Return (x, y) of the center of cell containing provided text 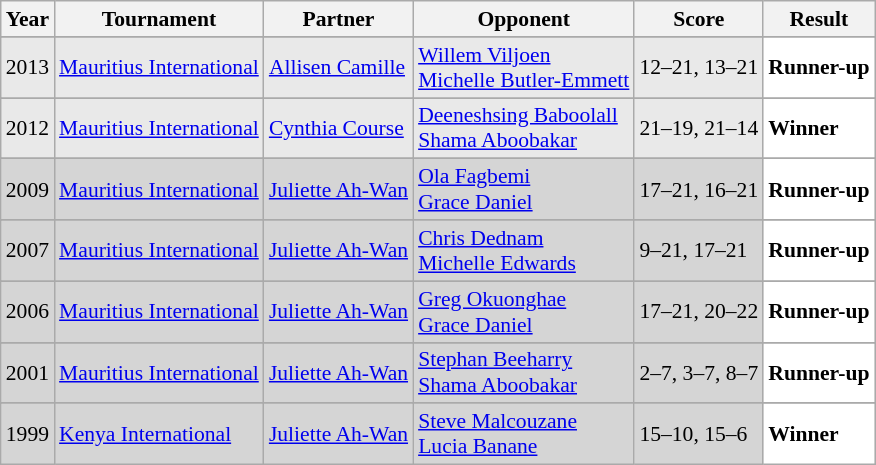
2013 (28, 68)
Opponent (524, 19)
17–21, 16–21 (698, 190)
2009 (28, 190)
9–21, 17–21 (698, 250)
15–10, 15–6 (698, 434)
Greg Okuonghae Grace Daniel (524, 312)
21–19, 21–14 (698, 128)
2007 (28, 250)
12–21, 13–21 (698, 68)
Steve Malcouzane Lucia Banane (524, 434)
2012 (28, 128)
Deeneshsing Baboolall Shama Aboobakar (524, 128)
Tournament (159, 19)
Partner (338, 19)
Year (28, 19)
Allisen Camille (338, 68)
Chris Dednam Michelle Edwards (524, 250)
Result (818, 19)
2006 (28, 312)
Cynthia Course (338, 128)
Kenya International (159, 434)
2–7, 3–7, 8–7 (698, 372)
1999 (28, 434)
17–21, 20–22 (698, 312)
Stephan Beeharry Shama Aboobakar (524, 372)
2001 (28, 372)
Score (698, 19)
Ola Fagbemi Grace Daniel (524, 190)
Willem Viljoen Michelle Butler-Emmett (524, 68)
